Find where the given text appears and provide that cell's center as [X, Y] coordinate. 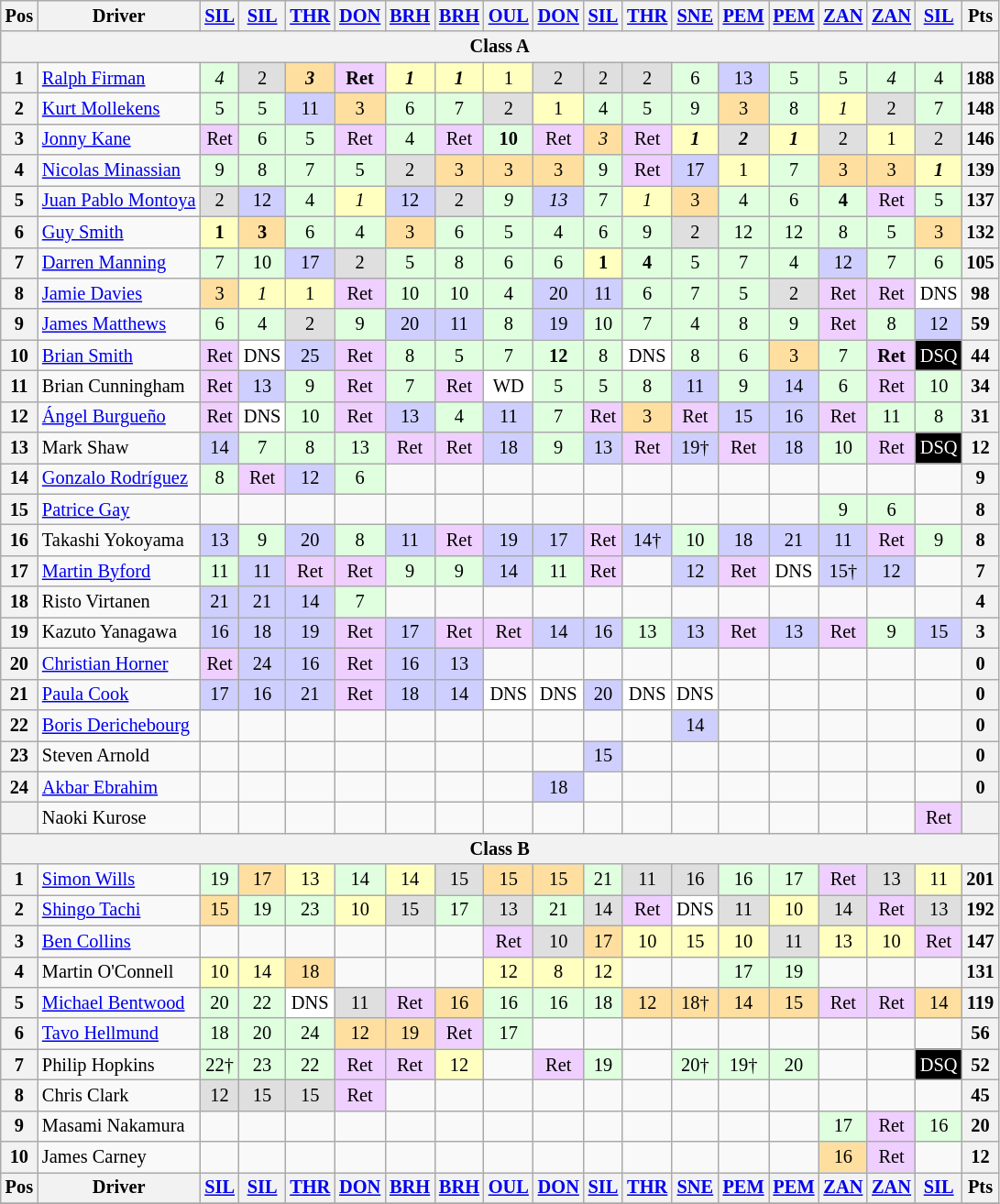
Takashi Yokoyama [119, 540]
Martin Byford [119, 571]
188 [980, 78]
Chris Clark [119, 1095]
146 [980, 139]
Juan Pablo Montoya [119, 201]
Class A [500, 47]
Naoki Kurose [119, 817]
31 [980, 417]
Brian Smith [119, 356]
131 [980, 972]
52 [980, 1065]
Gonzalo Rodríguez [119, 478]
Boris Derichebourg [119, 725]
Martin O'Connell [119, 972]
Philip Hopkins [119, 1065]
139 [980, 170]
44 [980, 356]
105 [980, 263]
Patrice Gay [119, 509]
Risto Virtanen [119, 602]
Michael Bentwood [119, 1002]
201 [980, 880]
34 [980, 386]
132 [980, 232]
119 [980, 1002]
14† [647, 540]
James Matthews [119, 324]
Ralph Firman [119, 78]
25 [310, 356]
18† [695, 1002]
20† [695, 1065]
15† [843, 571]
56 [980, 1034]
147 [980, 941]
Ángel Burgueño [119, 417]
Darren Manning [119, 263]
Kurt Mollekens [119, 108]
98 [980, 293]
Nicolas Minassian [119, 170]
Masami Nakamura [119, 1126]
137 [980, 201]
James Carney [119, 1157]
Shingo Tachi [119, 910]
Christian Horner [119, 663]
Steven Arnold [119, 756]
Class B [500, 848]
Brian Cunningham [119, 386]
Jonny Kane [119, 139]
192 [980, 910]
22† [220, 1065]
Mark Shaw [119, 448]
45 [980, 1095]
Kazuto Yanagawa [119, 632]
Tavo Hellmund [119, 1034]
Paula Cook [119, 695]
148 [980, 108]
Simon Wills [119, 880]
Guy Smith [119, 232]
Jamie Davies [119, 293]
Akbar Ebrahim [119, 787]
59 [980, 324]
WD [509, 386]
Ben Collins [119, 941]
